Locate the cell with the specified text and output its [x, y] center coordinate. 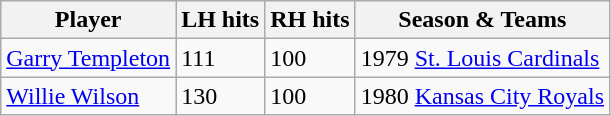
Willie Wilson [88, 96]
RH hits [310, 20]
1979 St. Louis Cardinals [482, 58]
Player [88, 20]
LH hits [220, 20]
1980 Kansas City Royals [482, 96]
111 [220, 58]
Garry Templeton [88, 58]
130 [220, 96]
Season & Teams [482, 20]
